Provide the [X, Y] coordinate of the cell's center where the given text is located.  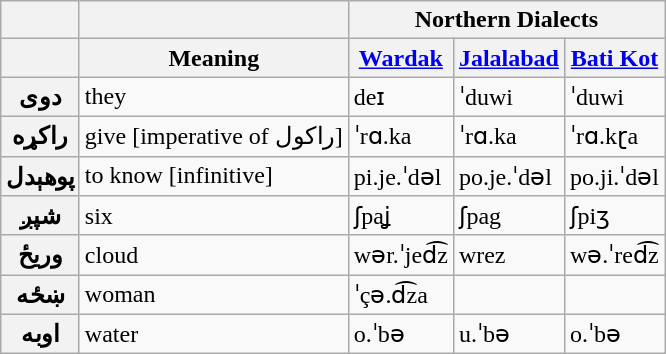
pi.je.ˈdəl [400, 176]
wrez [508, 255]
Northern Dialects [506, 20]
اوبه [40, 334]
ʃpaʝ [400, 216]
ʃpag [508, 216]
ʃpiʒ [614, 216]
po.ji.ˈdəl [614, 176]
وريځ [40, 255]
six [214, 216]
ښځه [40, 295]
cloud [214, 255]
شپږ [40, 216]
ˈrɑ.kɽa [614, 136]
Bati Kot [614, 58]
Wardak [400, 58]
ˈçə.d͡za [400, 295]
راکړه [40, 136]
deɪ [400, 97]
wə.ˈred͡z [614, 255]
Meaning [214, 58]
woman [214, 295]
they [214, 97]
wər.ˈjed͡z [400, 255]
po.je.ˈdəl [508, 176]
give [imperative of راکول] [214, 136]
water [214, 334]
to know [infinitive] [214, 176]
u.ˈbə [508, 334]
دوی [40, 97]
Jalalabad [508, 58]
پوهېدل [40, 176]
